Provide the [x, y] coordinate of the cell's center where the given text is located.  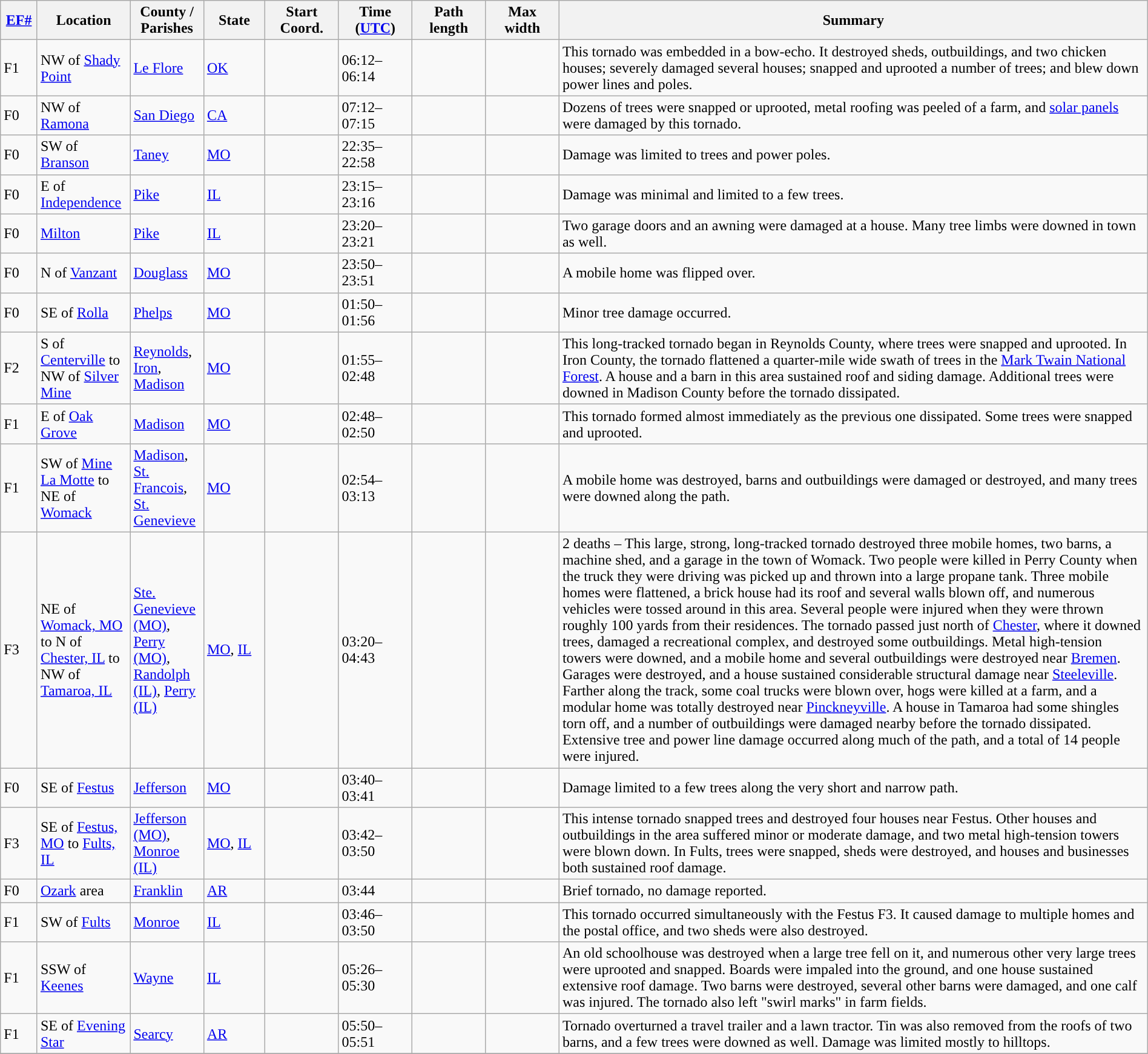
SW of Branson [84, 155]
N of Vanzant [84, 273]
SW of Fults [84, 922]
Reynolds, Iron, Madison [167, 368]
A mobile home was destroyed, barns and outbuildings were damaged or destroyed, and many trees were downed along the path. [853, 488]
Time (UTC) [375, 21]
Minor tree damage occurred. [853, 313]
03:20–04:43 [375, 649]
Max width [522, 21]
Searcy [167, 1033]
23:50–23:51 [375, 273]
Damage limited to a few trees along the very short and narrow path. [853, 787]
Dozens of trees were snapped or uprooted, metal roofing was peeled of a farm, and solar panels were damaged by this tornado. [853, 115]
F2 [19, 368]
02:54–03:13 [375, 488]
NW of Ramona [84, 115]
NE of Womack, MO to N of Chester, IL to NW of Tamaroa, IL [84, 649]
This tornado occurred simultaneously with the Festus F3. It caused damage to multiple homes and the postal office, and two sheds were also destroyed. [853, 922]
CA [234, 115]
02:48–02:50 [375, 424]
A mobile home was flipped over. [853, 273]
22:35–22:58 [375, 155]
Ozark area [84, 891]
EF# [19, 21]
Le Flore [167, 68]
01:50–01:56 [375, 313]
07:12–07:15 [375, 115]
Monroe [167, 922]
Franklin [167, 891]
Taney [167, 155]
SW of Mine La Motte to NE of Womack [84, 488]
03:46–03:50 [375, 922]
E of Independence [84, 194]
01:55–02:48 [375, 368]
NW of Shady Point [84, 68]
06:12–06:14 [375, 68]
Start Coord. [302, 21]
SSW of Keenes [84, 978]
Madison, St. Francois, St. Genevieve [167, 488]
03:44 [375, 891]
05:50–05:51 [375, 1033]
SE of Festus [84, 787]
SE of Rolla [84, 313]
Brief tornado, no damage reported. [853, 891]
This tornado formed almost immediately as the previous one dissipated. Some trees were snapped and uprooted. [853, 424]
SE of Festus, MO to Fults, IL [84, 843]
Damage was limited to trees and power poles. [853, 155]
03:40–03:41 [375, 787]
County / Parishes [167, 21]
05:26–05:30 [375, 978]
Wayne [167, 978]
Two garage doors and an awning were damaged at a house. Many tree limbs were downed in town as well. [853, 234]
San Diego [167, 115]
Ste. Genevieve (MO), Perry (MO), Randolph (IL), Perry (IL) [167, 649]
Summary [853, 21]
OK [234, 68]
Douglass [167, 273]
State [234, 21]
Jefferson [167, 787]
E of Oak Grove [84, 424]
03:42–03:50 [375, 843]
Path length [448, 21]
Location [84, 21]
Phelps [167, 313]
Jefferson (MO), Monroe (IL) [167, 843]
Madison [167, 424]
Damage was minimal and limited to a few trees. [853, 194]
SE of Evening Star [84, 1033]
Milton [84, 234]
23:20–23:21 [375, 234]
23:15–23:16 [375, 194]
S of Centerville to NW of Silver Mine [84, 368]
